Determine the [x, y] coordinate at the center of the cell enclosing the given text.  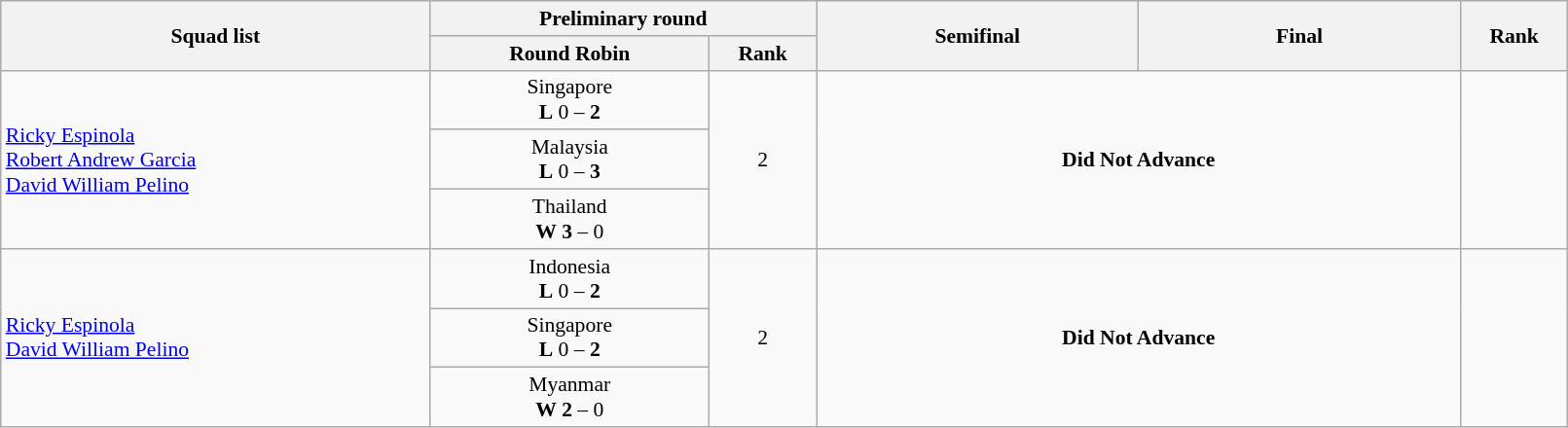
Myanmar W 2 – 0 [570, 397]
Final [1300, 35]
Preliminary round [623, 18]
Malaysia L 0 – 3 [570, 160]
Ricky EspinolaDavid William Pelino [216, 339]
Ricky EspinolaRobert Andrew GarciaDavid William Pelino [216, 160]
Semifinal [977, 35]
Round Robin [570, 53]
Squad list [216, 35]
Indonesia L 0 – 2 [570, 278]
Thailand W 3 – 0 [570, 220]
